Search for the cell housing the specified text and yield its (X, Y) center coordinate. 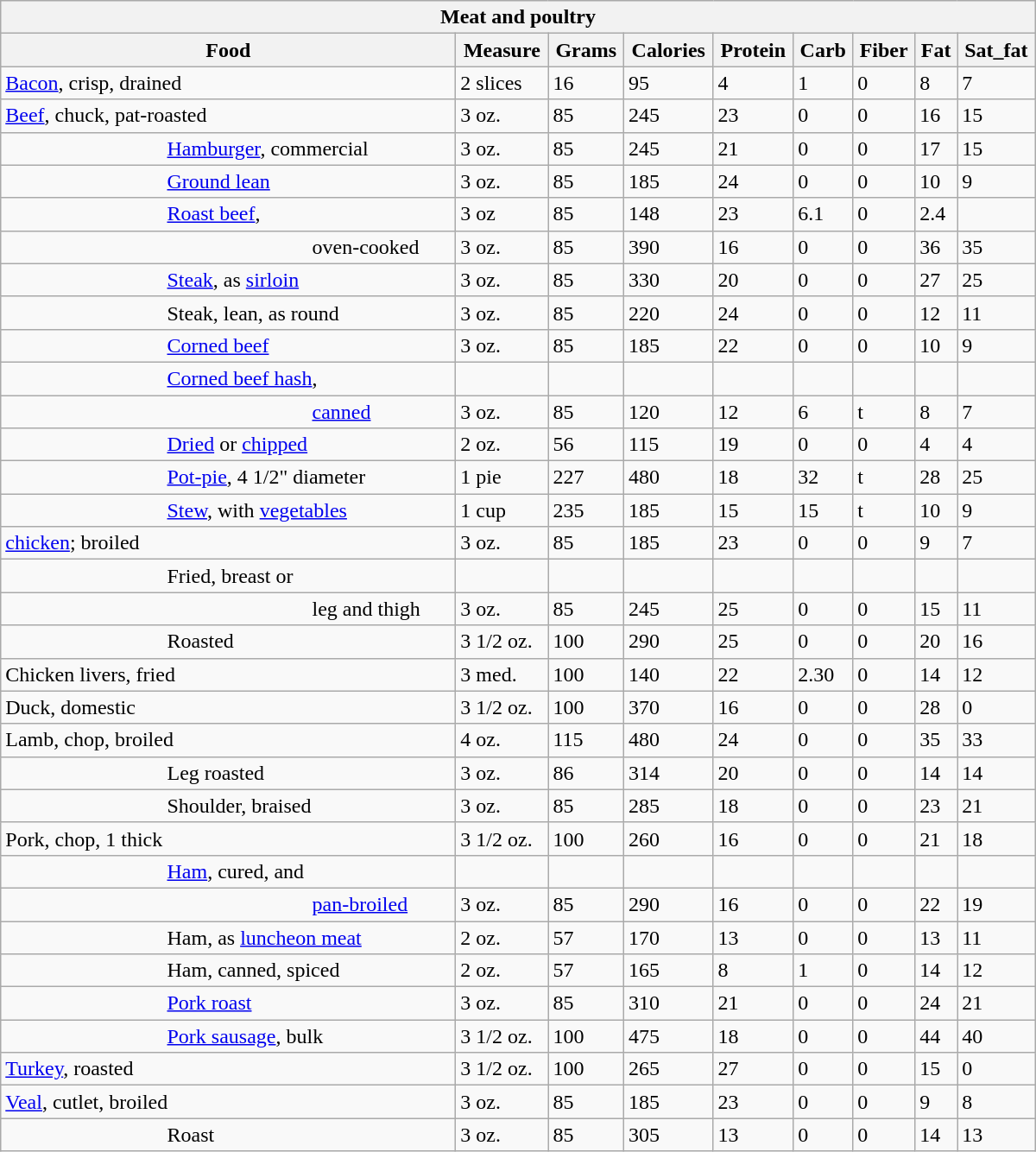
314 (668, 773)
4 oz. (502, 740)
1 pie (502, 478)
6 (824, 412)
Fat (936, 50)
40 (996, 1036)
Corned beef hash, (228, 378)
Bacon, crisp, drained (228, 83)
95 (668, 83)
Ham, cured, and (228, 871)
260 (668, 839)
Meat and poultry (518, 17)
390 (668, 247)
Stew, with vegetables (228, 510)
Pot-pie, 4 1/2" diameter (228, 478)
Veal, cutlet, broiled (228, 1102)
Lamb, chop, broiled (228, 740)
Shoulder, braised (228, 806)
Sat_fat (996, 50)
Steak, as sirloin (228, 280)
Pork roast (228, 1003)
36 (936, 247)
33 (996, 740)
330 (668, 280)
86 (586, 773)
Dried or chipped (228, 445)
370 (668, 707)
475 (668, 1036)
Ham, as luncheon meat (228, 937)
2 slices (502, 83)
Calories (668, 50)
Protein (753, 50)
Pork, chop, 1 thick (228, 839)
32 (824, 478)
pan-broiled (228, 904)
Measure (502, 50)
Beef, chuck, pat-roasted (228, 116)
Chicken livers, fried (228, 674)
148 (668, 214)
Steak, lean, as round (228, 313)
3 med. (502, 674)
44 (936, 1036)
Leg roasted (228, 773)
Carb (824, 50)
3 oz (502, 214)
165 (668, 971)
17 (936, 149)
305 (668, 1135)
285 (668, 806)
265 (668, 1069)
chicken; broiled (228, 543)
56 (586, 445)
Hamburger, commercial (228, 149)
Roast beef, (228, 214)
2.4 (936, 214)
310 (668, 1003)
Corned beef (228, 345)
Pork sausage, bulk (228, 1036)
Roasted (228, 642)
170 (668, 937)
canned (228, 412)
leg and thigh (228, 609)
Grams (586, 50)
120 (668, 412)
140 (668, 674)
oven-cooked (228, 247)
6.1 (824, 214)
Food (228, 50)
Ground lean (228, 181)
Roast (228, 1135)
Duck, domestic (228, 707)
220 (668, 313)
1 cup (502, 510)
Fried, breast or (228, 576)
2.30 (824, 674)
227 (586, 478)
Fiber (884, 50)
235 (586, 510)
Ham, canned, spiced (228, 971)
Turkey, roasted (228, 1069)
